Identify which cell holds the provided text, then report its [X, Y] central coordinate. 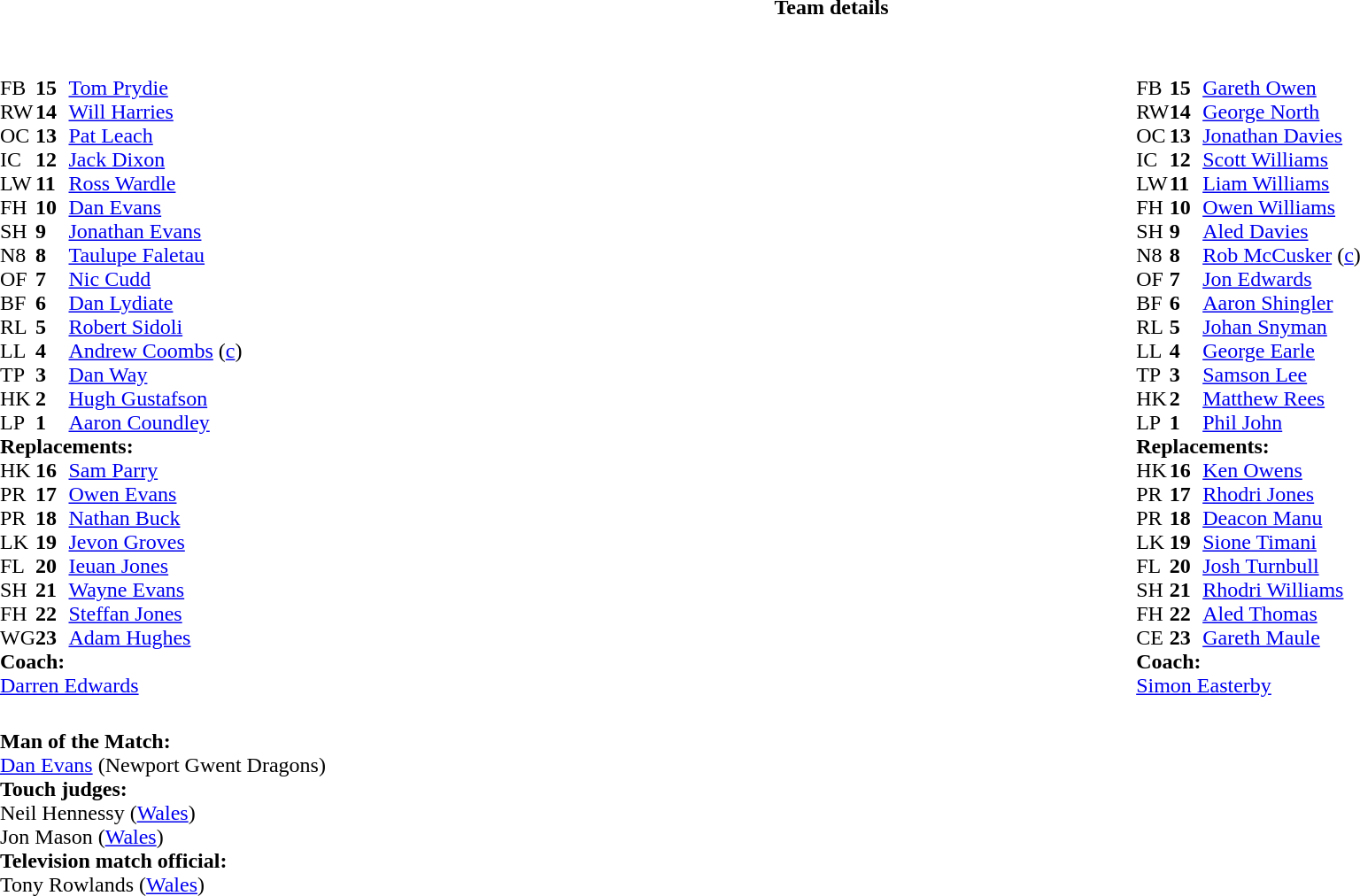
Robert Sidoli [155, 328]
Hugh Gustafson [155, 398]
Replacements: [120, 446]
Ross Wardle [155, 184]
Owen Evans [155, 494]
Taulupe Faletau [155, 255]
Coach: [120, 662]
Andrew Coombs (c) [155, 351]
Nathan Buck [155, 519]
Jonathan Evans [155, 232]
CE [1153, 637]
Tom Prydie [155, 89]
Pat Leach [155, 136]
Jack Dixon [155, 159]
Dan Way [155, 375]
Sam Parry [155, 471]
Aaron Coundley [155, 423]
Jevon Groves [155, 542]
Dan Evans [155, 207]
WG [18, 637]
Adam Hughes [155, 637]
Will Harries [155, 112]
Dan Lydiate [155, 303]
Steffan Jones [155, 614]
Nic Cudd [155, 280]
Darren Edwards [120, 685]
Wayne Evans [155, 590]
Ieuan Jones [155, 567]
